Detect which cell encompasses the target text, then output its (x, y) center coordinate. 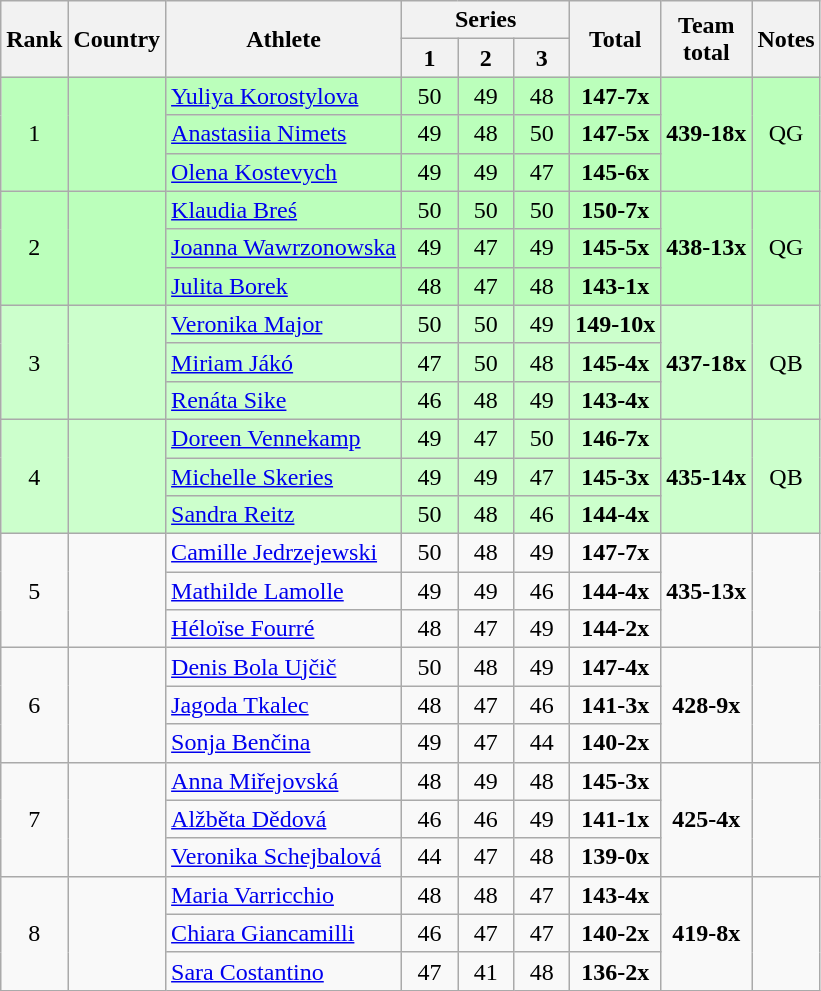
Jagoda Tkalec (284, 705)
Series (486, 20)
Sandra Reitz (284, 515)
425-4x (706, 819)
143-1x (616, 286)
Anna Miřejovská (284, 781)
419-8x (706, 933)
Teamtotal (706, 39)
Julita Borek (284, 286)
150-7x (616, 210)
Michelle Skeries (284, 477)
Sonja Benčina (284, 743)
145-5x (616, 248)
8 (34, 933)
437-18x (706, 362)
Veronika Major (284, 324)
147-5x (616, 134)
Héloïse Fourré (284, 629)
149-10x (616, 324)
Doreen Vennekamp (284, 438)
Veronika Schejbalová (284, 857)
Denis Bola Ujčič (284, 667)
438-13x (706, 248)
Chiara Giancamilli (284, 933)
141-1x (616, 819)
Athlete (284, 39)
Klaudia Breś (284, 210)
Mathilde Lamolle (284, 591)
Country (117, 39)
Yuliya Korostylova (284, 96)
145-4x (616, 362)
Sara Costantino (284, 971)
Rank (34, 39)
Olena Kostevych (284, 172)
Miriam Jákó (284, 362)
139-0x (616, 857)
428-9x (706, 705)
5 (34, 591)
Total (616, 39)
144-2x (616, 629)
136-2x (616, 971)
4 (34, 476)
435-13x (706, 591)
146-7x (616, 438)
6 (34, 705)
Anastasiia Nimets (284, 134)
Notes (786, 39)
Camille Jedrzejewski (284, 553)
Maria Varricchio (284, 895)
435-14x (706, 476)
41 (486, 971)
7 (34, 819)
145-6x (616, 172)
Alžběta Dědová (284, 819)
141-3x (616, 705)
439-18x (706, 134)
Joanna Wawrzonowska (284, 248)
Renáta Sike (284, 400)
147-4x (616, 667)
